Determine the [X, Y] coordinate at the center of the cell enclosing the given text.  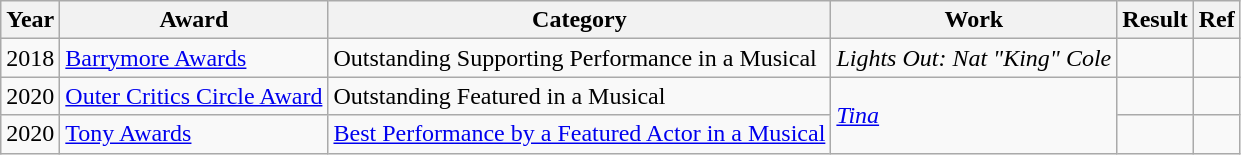
Outstanding Featured in a Musical [580, 96]
Outstanding Supporting Performance in a Musical [580, 58]
Outer Critics Circle Award [194, 96]
Category [580, 20]
2018 [30, 58]
Ref [1216, 20]
Barrymore Awards [194, 58]
Award [194, 20]
Work [974, 20]
Result [1155, 20]
Year [30, 20]
Best Performance by a Featured Actor in a Musical [580, 134]
Tony Awards [194, 134]
Lights Out: Nat "King" Cole [974, 58]
Tina [974, 115]
